Provide the (X, Y) coordinate of the cell's center where the given text is located.  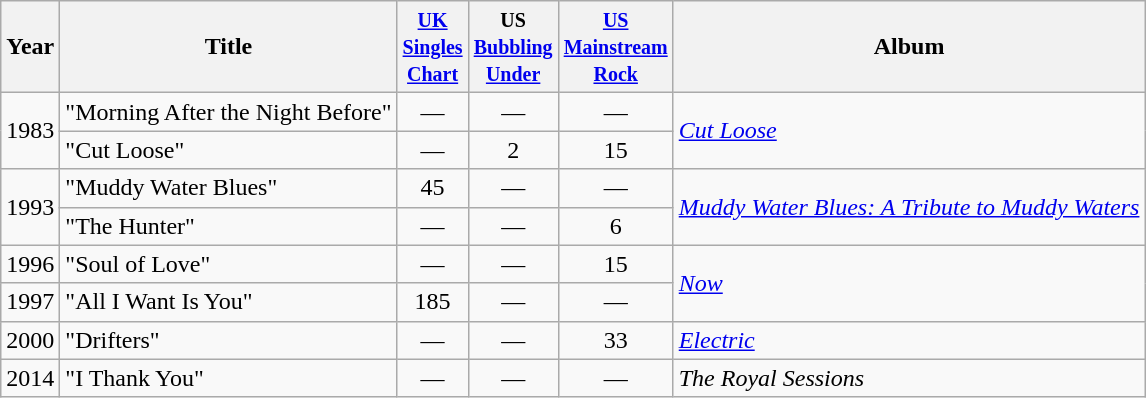
Electric (909, 340)
"Soul of Love" (228, 264)
Muddy Water Blues: A Tribute to Muddy Waters (909, 207)
2000 (30, 340)
2 (513, 150)
1983 (30, 131)
"Muddy Water Blues" (228, 188)
US Mainstream Rock (616, 47)
"Drifters" (228, 340)
1993 (30, 207)
"All I Want Is You" (228, 302)
185 (432, 302)
Cut Loose (909, 131)
"Cut Loose" (228, 150)
"I Thank You" (228, 378)
45 (432, 188)
Album (909, 47)
33 (616, 340)
UK Singles Chart (432, 47)
The Royal Sessions (909, 378)
6 (616, 226)
Now (909, 283)
2014 (30, 378)
1997 (30, 302)
"Morning After the Night Before" (228, 112)
US Bubbling Under (513, 47)
Title (228, 47)
Year (30, 47)
"The Hunter" (228, 226)
1996 (30, 264)
